For the text-containing cell, return its midpoint in (X, Y) coordinate format. 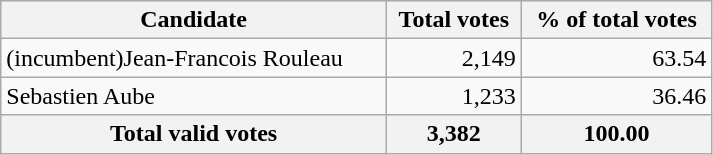
3,382 (454, 134)
Total votes (454, 20)
Total valid votes (194, 134)
36.46 (616, 96)
Sebastien Aube (194, 96)
2,149 (454, 58)
63.54 (616, 58)
(incumbent)Jean-Francois Rouleau (194, 58)
% of total votes (616, 20)
Candidate (194, 20)
1,233 (454, 96)
100.00 (616, 134)
